Find where the given text appears and provide that cell's center as [X, Y] coordinate. 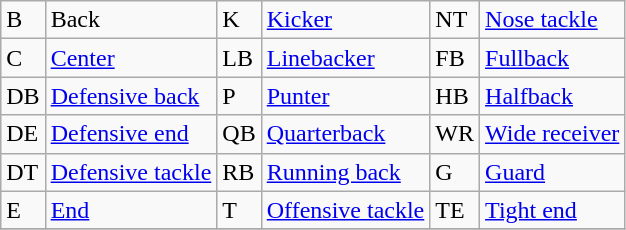
LB [239, 58]
Linebacker [346, 58]
DB [23, 96]
Kicker [346, 20]
QB [239, 134]
NT [455, 20]
Defensive end [131, 134]
Quarterback [346, 134]
Fullback [552, 58]
End [131, 210]
HB [455, 96]
Defensive tackle [131, 172]
Center [131, 58]
TE [455, 210]
FB [455, 58]
RB [239, 172]
Running back [346, 172]
K [239, 20]
Punter [346, 96]
DE [23, 134]
Guard [552, 172]
B [23, 20]
G [455, 172]
Tight end [552, 210]
C [23, 58]
T [239, 210]
Nose tackle [552, 20]
DT [23, 172]
Back [131, 20]
P [239, 96]
E [23, 210]
Offensive tackle [346, 210]
WR [455, 134]
Defensive back [131, 96]
Halfback [552, 96]
Wide receiver [552, 134]
